Detect which cell encompasses the target text, then output its [x, y] center coordinate. 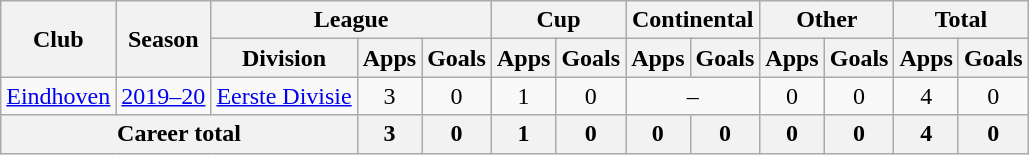
Cup [558, 20]
Season [164, 39]
Continental [693, 20]
2019–20 [164, 96]
League [352, 20]
Other [827, 20]
Total [961, 20]
– [693, 96]
Career total [179, 134]
Club [58, 39]
Eindhoven [58, 96]
Eerste Divisie [284, 96]
Division [284, 58]
